Output the [x, y] coordinate of the center of the cell containing the given text.  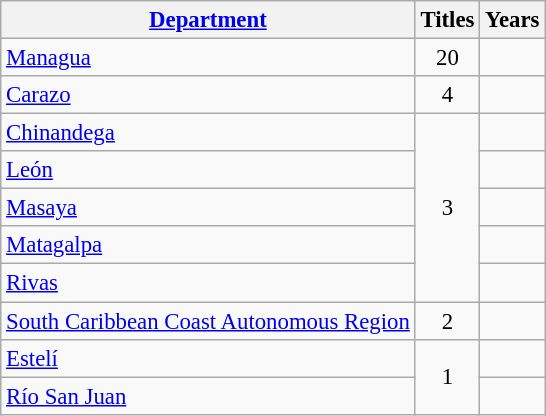
León [208, 170]
Rivas [208, 283]
Titles [448, 20]
20 [448, 58]
1 [448, 376]
Department [208, 20]
2 [448, 321]
Matagalpa [208, 245]
Chinandega [208, 133]
Estelí [208, 358]
3 [448, 208]
Years [512, 20]
South Caribbean Coast Autonomous Region [208, 321]
Masaya [208, 208]
4 [448, 95]
Managua [208, 58]
Carazo [208, 95]
Río San Juan [208, 396]
